Pinpoint the cell where the given text exists, returning its [X, Y] midpoint coordinate. 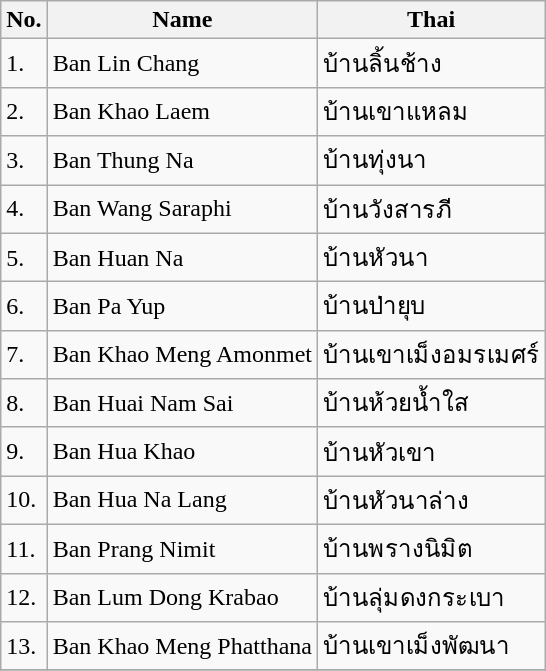
8. [24, 404]
13. [24, 646]
บ้านป่ายุบ [432, 306]
Ban Wang Saraphi [182, 208]
Ban Khao Meng Phatthana [182, 646]
Ban Pa Yup [182, 306]
Ban Prang Nimit [182, 548]
12. [24, 598]
Ban Hua Na Lang [182, 500]
Ban Huai Nam Sai [182, 404]
บ้านเขาเม็งอมรเมศร์ [432, 354]
11. [24, 548]
Thai [432, 20]
Ban Lin Chang [182, 64]
1. [24, 64]
5. [24, 258]
บ้านห้วยน้ำใส [432, 404]
Ban Khao Meng Amonmet [182, 354]
บ้านลุ่มดงกระเบา [432, 598]
Ban Lum Dong Krabao [182, 598]
Ban Huan Na [182, 258]
บ้านหัวนาล่าง [432, 500]
บ้านเขาเม็งพัฒนา [432, 646]
Ban Khao Laem [182, 112]
Ban Hua Khao [182, 452]
บ้านพรางนิมิต [432, 548]
2. [24, 112]
4. [24, 208]
บ้านวังสารภี [432, 208]
3. [24, 160]
บ้านหัวนา [432, 258]
10. [24, 500]
No. [24, 20]
Name [182, 20]
บ้านทุ่งนา [432, 160]
Ban Thung Na [182, 160]
บ้านลิ้นช้าง [432, 64]
บ้านเขาแหลม [432, 112]
9. [24, 452]
6. [24, 306]
7. [24, 354]
บ้านหัวเขา [432, 452]
